Detect which cell encompasses the target text, then output its (x, y) center coordinate. 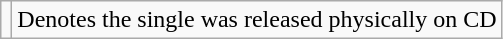
Denotes the single was released physically on CD (257, 20)
